Return [x, y] of the center of cell containing provided text 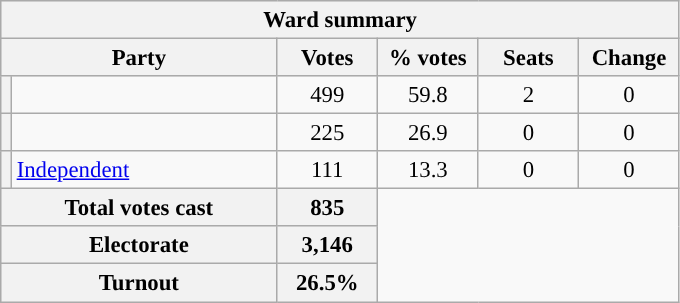
Ward summary [340, 20]
Electorate [139, 245]
26.9 [428, 133]
Independent [144, 170]
59.8 [428, 95]
835 [328, 208]
% votes [428, 58]
3,146 [328, 245]
499 [328, 95]
Total votes cast [139, 208]
111 [328, 170]
Turnout [139, 283]
26.5% [328, 283]
Change [630, 58]
13.3 [428, 170]
2 [528, 95]
Votes [328, 58]
225 [328, 133]
Party [139, 58]
Seats [528, 58]
